For the text-containing cell, return its midpoint in [x, y] coordinate format. 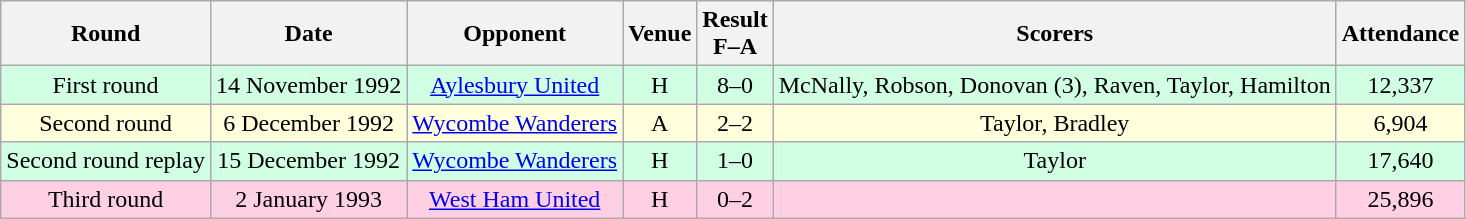
Attendance [1400, 34]
Scorers [1054, 34]
Second round [106, 123]
Third round [106, 199]
17,640 [1400, 161]
2 January 1993 [308, 199]
14 November 1992 [308, 85]
6 December 1992 [308, 123]
Venue [660, 34]
0–2 [735, 199]
Aylesbury United [515, 85]
Second round replay [106, 161]
6,904 [1400, 123]
McNally, Robson, Donovan (3), Raven, Taylor, Hamilton [1054, 85]
Date [308, 34]
Opponent [515, 34]
15 December 1992 [308, 161]
Round [106, 34]
West Ham United [515, 199]
First round [106, 85]
12,337 [1400, 85]
A [660, 123]
ResultF–A [735, 34]
Taylor, Bradley [1054, 123]
Taylor [1054, 161]
2–2 [735, 123]
25,896 [1400, 199]
8–0 [735, 85]
1–0 [735, 161]
